Detect which cell encompasses the target text, then output its (x, y) center coordinate. 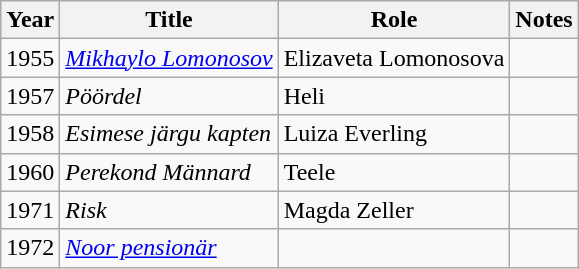
Perekond Männard (169, 172)
Mikhaylo Lomonosov (169, 58)
1960 (30, 172)
Luiza Everling (394, 134)
Notes (544, 20)
Year (30, 20)
1955 (30, 58)
1957 (30, 96)
Role (394, 20)
Heli (394, 96)
Elizaveta Lomonosova (394, 58)
1972 (30, 248)
Teele (394, 172)
Pöördel (169, 96)
Esimese järgu kapten (169, 134)
Magda Zeller (394, 210)
Title (169, 20)
Noor pensionär (169, 248)
1958 (30, 134)
1971 (30, 210)
Risk (169, 210)
